For the text-containing cell, return its midpoint in (x, y) coordinate format. 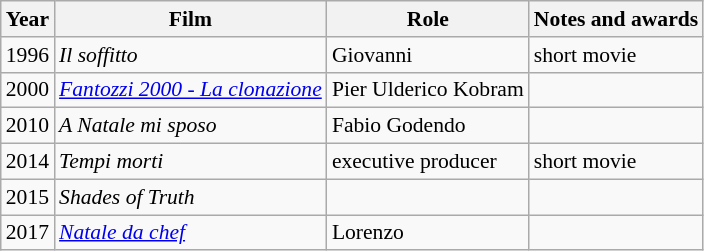
Natale da chef (190, 233)
2000 (28, 90)
Shades of Truth (190, 197)
Pier Ulderico Kobram (428, 90)
2017 (28, 233)
1996 (28, 55)
Il soffitto (190, 55)
2014 (28, 162)
Tempi morti (190, 162)
Year (28, 19)
Fantozzi 2000 - La clonazione (190, 90)
Film (190, 19)
Role (428, 19)
Notes and awards (616, 19)
2010 (28, 126)
Giovanni (428, 55)
Lorenzo (428, 233)
Fabio Godendo (428, 126)
executive producer (428, 162)
2015 (28, 197)
A Natale mi sposo (190, 126)
